Extract the (X, Y) coordinate from the center of the cell holding the provided text.  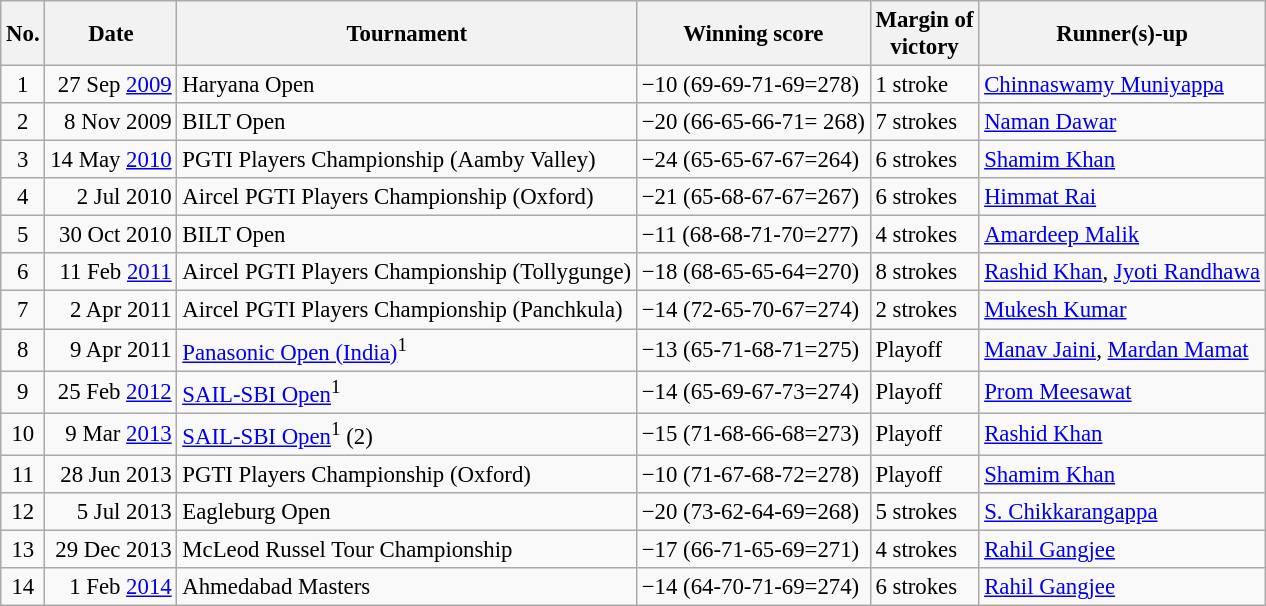
13 (23, 549)
−24 (65-65-67-67=264) (753, 160)
Prom Meesawat (1122, 392)
11 Feb 2011 (111, 273)
SAIL-SBI Open1 (2) (406, 434)
5 strokes (924, 512)
−14 (64-70-71-69=274) (753, 587)
27 Sep 2009 (111, 85)
−13 (65-71-68-71=275) (753, 350)
9 (23, 392)
−21 (65-68-67-67=267) (753, 197)
Margin ofvictory (924, 34)
Eagleburg Open (406, 512)
Date (111, 34)
8 strokes (924, 273)
Winning score (753, 34)
Naman Dawar (1122, 122)
1 stroke (924, 85)
−14 (72-65-70-67=274) (753, 310)
1 (23, 85)
11 (23, 474)
2 strokes (924, 310)
14 (23, 587)
Rashid Khan (1122, 434)
Tournament (406, 34)
Aircel PGTI Players Championship (Tollygunge) (406, 273)
1 Feb 2014 (111, 587)
PGTI Players Championship (Oxford) (406, 474)
12 (23, 512)
PGTI Players Championship (Aamby Valley) (406, 160)
−10 (69-69-71-69=278) (753, 85)
2 Apr 2011 (111, 310)
14 May 2010 (111, 160)
7 strokes (924, 122)
28 Jun 2013 (111, 474)
−18 (68-65-65-64=270) (753, 273)
6 (23, 273)
9 Mar 2013 (111, 434)
−15 (71-68-66-68=273) (753, 434)
8 (23, 350)
8 Nov 2009 (111, 122)
5 (23, 235)
Haryana Open (406, 85)
2 (23, 122)
Manav Jaini, Mardan Mamat (1122, 350)
25 Feb 2012 (111, 392)
7 (23, 310)
Aircel PGTI Players Championship (Panchkula) (406, 310)
29 Dec 2013 (111, 549)
2 Jul 2010 (111, 197)
4 (23, 197)
9 Apr 2011 (111, 350)
−20 (66-65-66-71= 268) (753, 122)
10 (23, 434)
3 (23, 160)
Ahmedabad Masters (406, 587)
Himmat Rai (1122, 197)
Aircel PGTI Players Championship (Oxford) (406, 197)
−20 (73-62-64-69=268) (753, 512)
Panasonic Open (India)1 (406, 350)
Amardeep Malik (1122, 235)
SAIL-SBI Open1 (406, 392)
No. (23, 34)
S. Chikkarangappa (1122, 512)
5 Jul 2013 (111, 512)
−10 (71-67-68-72=278) (753, 474)
30 Oct 2010 (111, 235)
−17 (66-71-65-69=271) (753, 549)
Chinnaswamy Muniyappa (1122, 85)
−11 (68-68-71-70=277) (753, 235)
Mukesh Kumar (1122, 310)
McLeod Russel Tour Championship (406, 549)
−14 (65-69-67-73=274) (753, 392)
Rashid Khan, Jyoti Randhawa (1122, 273)
Runner(s)-up (1122, 34)
